Locate the cell with the specified text and output its (X, Y) center coordinate. 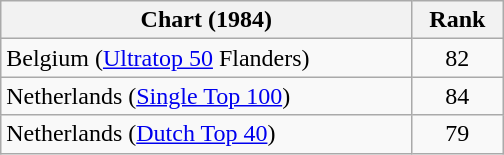
82 (458, 58)
Chart (1984) (206, 20)
Netherlands (Single Top 100) (206, 96)
Rank (458, 20)
Belgium (Ultratop 50 Flanders) (206, 58)
79 (458, 134)
Netherlands (Dutch Top 40) (206, 134)
84 (458, 96)
